Capture the cell that displays the provided text and extract its [X, Y] central coordinate. 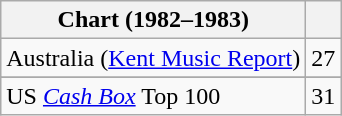
27 [324, 58]
Australia (Kent Music Report) [154, 58]
US Cash Box Top 100 [154, 96]
Chart (1982–1983) [154, 20]
31 [324, 96]
